Search for the cell housing the specified text and yield its (x, y) center coordinate. 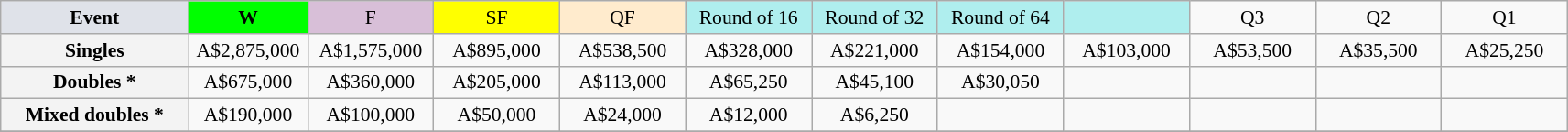
A$190,000 (248, 115)
F (371, 17)
A$221,000 (874, 50)
A$895,000 (497, 50)
A$675,000 (248, 82)
Round of 16 (749, 17)
A$25,250 (1505, 50)
SF (497, 17)
Q2 (1379, 17)
Mixed doubles * (95, 115)
A$65,250 (749, 82)
A$24,000 (622, 115)
A$360,000 (371, 82)
A$35,500 (1379, 50)
Singles (95, 50)
A$113,000 (622, 82)
A$1,575,000 (371, 50)
A$50,000 (497, 115)
Round of 32 (874, 17)
A$538,500 (622, 50)
A$103,000 (1127, 50)
A$154,000 (1000, 50)
Q3 (1252, 17)
Doubles * (95, 82)
Round of 64 (1000, 17)
A$100,000 (371, 115)
A$12,000 (749, 115)
A$328,000 (749, 50)
A$6,250 (874, 115)
A$30,050 (1000, 82)
A$45,100 (874, 82)
A$53,500 (1252, 50)
Event (95, 17)
A$2,875,000 (248, 50)
A$205,000 (497, 82)
Q1 (1505, 17)
QF (622, 17)
W (248, 17)
